For the text-containing cell, return its midpoint in [x, y] coordinate format. 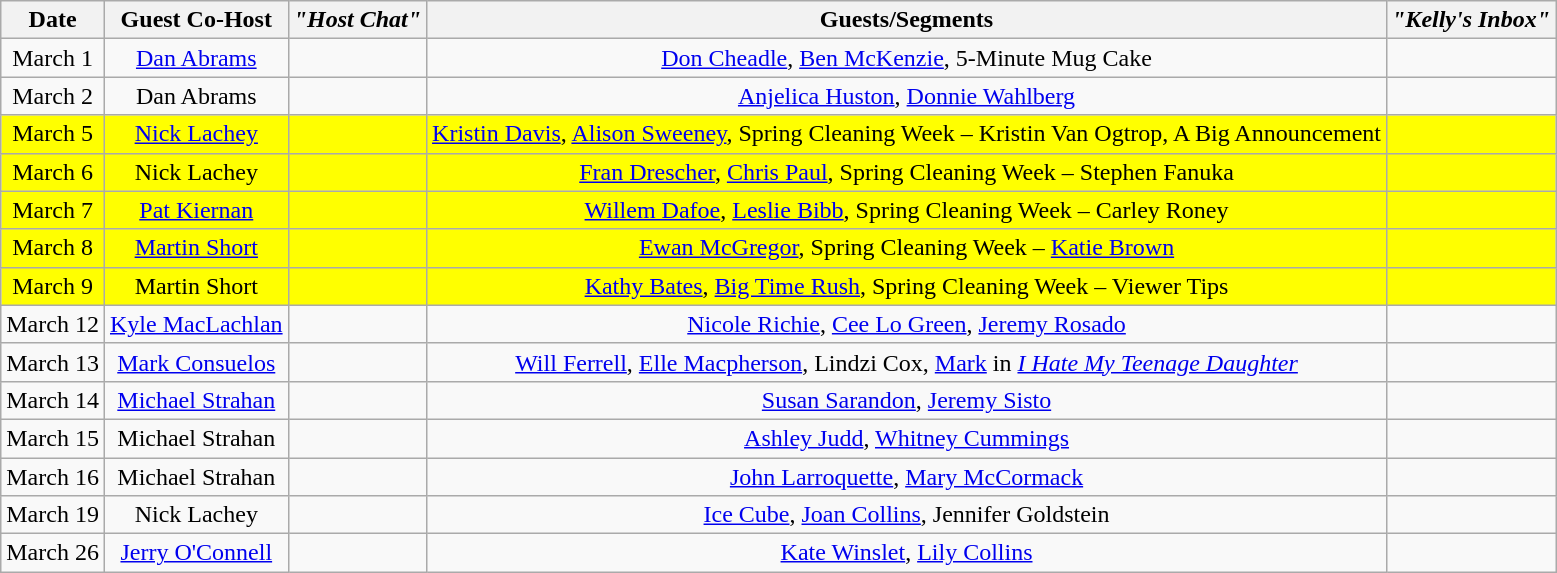
Guests/Segments [907, 20]
March 1 [53, 58]
Kristin Davis, Alison Sweeney, Spring Cleaning Week – Kristin Van Ogtrop, A Big Announcement [907, 134]
March 5 [53, 134]
Susan Sarandon, Jeremy Sisto [907, 400]
March 12 [53, 324]
Ashley Judd, Whitney Cummings [907, 438]
March 19 [53, 515]
March 2 [53, 96]
Ewan McGregor, Spring Cleaning Week – Katie Brown [907, 248]
Mark Consuelos [196, 362]
Anjelica Huston, Donnie Wahlberg [907, 96]
Date [53, 20]
Ice Cube, Joan Collins, Jennifer Goldstein [907, 515]
Pat Kiernan [196, 210]
Guest Co-Host [196, 20]
March 15 [53, 438]
Fran Drescher, Chris Paul, Spring Cleaning Week – Stephen Fanuka [907, 172]
Jerry O'Connell [196, 553]
John Larroquette, Mary McCormack [907, 477]
Kyle MacLachlan [196, 324]
Will Ferrell, Elle Macpherson, Lindzi Cox, Mark in I Hate My Teenage Daughter [907, 362]
"Kelly's Inbox" [1472, 20]
March 6 [53, 172]
March 13 [53, 362]
Nicole Richie, Cee Lo Green, Jeremy Rosado [907, 324]
March 8 [53, 248]
March 14 [53, 400]
"Host Chat" [357, 20]
March 7 [53, 210]
Don Cheadle, Ben McKenzie, 5-Minute Mug Cake [907, 58]
March 16 [53, 477]
Kate Winslet, Lily Collins [907, 553]
Willem Dafoe, Leslie Bibb, Spring Cleaning Week – Carley Roney [907, 210]
Kathy Bates, Big Time Rush, Spring Cleaning Week – Viewer Tips [907, 286]
March 26 [53, 553]
March 9 [53, 286]
